Determine the [x, y] coordinate at the center of the cell enclosing the given text.  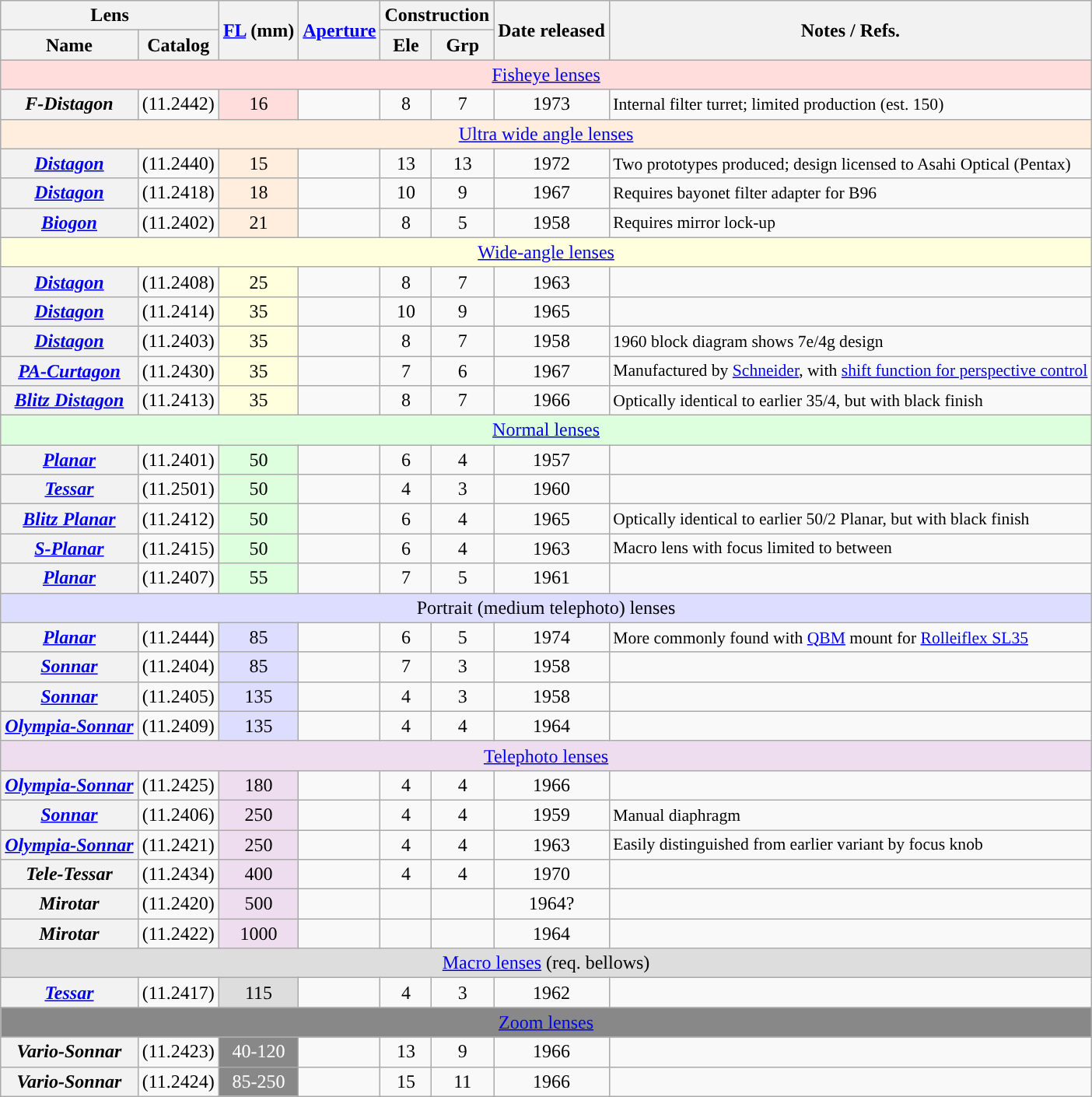
Wide-angle lenses [546, 252]
S-Planar [69, 548]
Ultra wide angle lenses [546, 134]
Tele-Tessar [69, 874]
Portrait (medium telephoto) lenses [546, 608]
(11.2422) [178, 934]
Macro lenses (req. bellows) [546, 963]
1970 [552, 874]
(11.2440) [178, 163]
Internal filter turret; limited production (est. 150) [850, 104]
Normal lenses [546, 430]
Manual diaphragm [850, 815]
F-Distagon [69, 104]
Two prototypes produced; design licensed to Asahi Optical (Pentax) [850, 163]
115 [258, 993]
11 [463, 1081]
400 [258, 874]
(11.2425) [178, 785]
(11.2421) [178, 844]
1972 [552, 163]
(11.2424) [178, 1081]
(11.2403) [178, 341]
85-250 [258, 1081]
PA-Curtagon [69, 371]
Easily distinguished from earlier variant by focus knob [850, 844]
(11.2412) [178, 519]
21 [258, 223]
(11.2442) [178, 104]
Zoom lenses [546, 1022]
Blitz Planar [69, 519]
Date released [552, 30]
(11.2401) [178, 460]
1964? [552, 904]
FL (mm) [258, 30]
Requires bayonet filter adapter for B96 [850, 193]
Fisheye lenses [546, 75]
1961 [552, 578]
(11.2420) [178, 904]
(11.2434) [178, 874]
(11.2407) [178, 578]
(11.2406) [178, 815]
(11.2418) [178, 193]
55 [258, 578]
(11.2444) [178, 637]
1957 [552, 460]
Biogon [69, 223]
1960 [552, 489]
(11.2414) [178, 311]
1959 [552, 815]
Macro lens with focus limited to between [850, 548]
Manufactured by Schneider, with shift function for perspective control [850, 371]
16 [258, 104]
Catalog [178, 45]
Grp [463, 45]
Name [69, 45]
Ele [406, 45]
Telephoto lenses [546, 755]
Optically identical to earlier 50/2 Planar, but with black finish [850, 519]
1962 [552, 993]
1000 [258, 934]
(11.2430) [178, 371]
Construction [437, 16]
180 [258, 785]
Lens [110, 16]
Optically identical to earlier 35/4, but with black finish [850, 401]
40-120 [258, 1052]
1973 [552, 104]
(11.2423) [178, 1052]
Notes / Refs. [850, 30]
(11.2404) [178, 667]
(11.2415) [178, 548]
Aperture [339, 30]
(11.2417) [178, 993]
(11.2413) [178, 401]
(11.2405) [178, 696]
18 [258, 193]
More commonly found with QBM mount for Rolleiflex SL35 [850, 637]
(11.2402) [178, 223]
Requires mirror lock-up [850, 223]
Blitz Distagon [69, 401]
(11.2409) [178, 726]
1960 block diagram shows 7e/4g design [850, 341]
25 [258, 282]
(11.2501) [178, 489]
(11.2408) [178, 282]
1974 [552, 637]
500 [258, 904]
